From the cell containing the given text, extract its center point as (X, Y) coordinate. 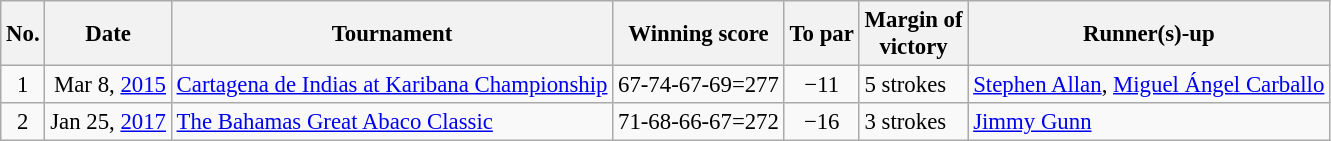
Stephen Allan, Miguel Ángel Carballo (1149, 85)
3 strokes (914, 122)
Mar 8, 2015 (108, 85)
Winning score (699, 34)
Date (108, 34)
The Bahamas Great Abaco Classic (392, 122)
−11 (822, 85)
Tournament (392, 34)
Jimmy Gunn (1149, 122)
To par (822, 34)
Jan 25, 2017 (108, 122)
Margin ofvictory (914, 34)
1 (23, 85)
−16 (822, 122)
No. (23, 34)
2 (23, 122)
71-68-66-67=272 (699, 122)
Cartagena de Indias at Karibana Championship (392, 85)
Runner(s)-up (1149, 34)
5 strokes (914, 85)
67-74-67-69=277 (699, 85)
